Provide the [x, y] coordinate of the cell's center where the given text is located.  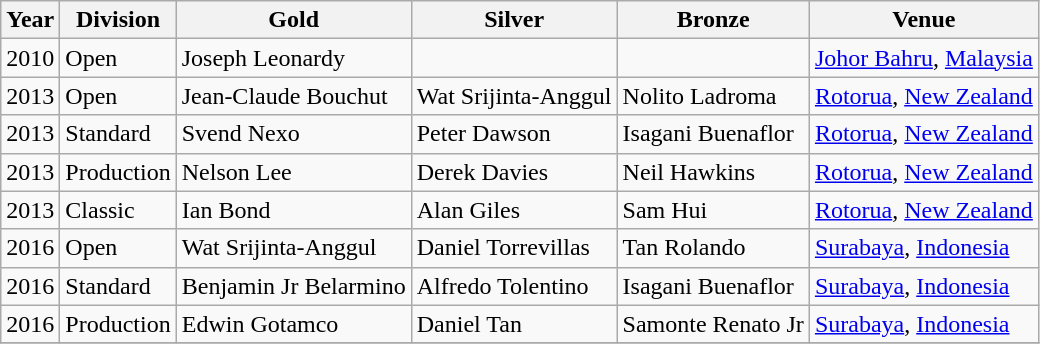
Classic [118, 210]
Nelson Lee [294, 172]
Daniel Torrevillas [514, 248]
Derek Davies [514, 172]
Year [30, 20]
Gold [294, 20]
Jean-Claude Bouchut [294, 96]
2010 [30, 58]
Joseph Leonardy [294, 58]
Edwin Gotamco [294, 324]
Tan Rolando [713, 248]
Johor Bahru, Malaysia [924, 58]
Samonte Renato Jr [713, 324]
Alfredo Tolentino [514, 286]
Benjamin Jr Belarmino [294, 286]
Venue [924, 20]
Bronze [713, 20]
Ian Bond [294, 210]
Neil Hawkins [713, 172]
Daniel Tan [514, 324]
Nolito Ladroma [713, 96]
Division [118, 20]
Svend Nexo [294, 134]
Sam Hui [713, 210]
Alan Giles [514, 210]
Silver [514, 20]
Peter Dawson [514, 134]
